Pinpoint the cell where the given text exists, returning its [X, Y] midpoint coordinate. 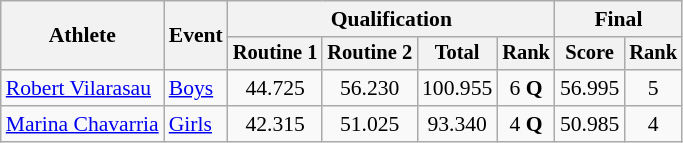
Marina Chavarria [82, 124]
56.230 [370, 88]
Score [590, 54]
93.340 [457, 124]
Routine 2 [370, 54]
51.025 [370, 124]
50.985 [590, 124]
Qualification [392, 19]
4 Q [526, 124]
Event [196, 36]
100.955 [457, 88]
4 [653, 124]
6 Q [526, 88]
Athlete [82, 36]
Robert Vilarasau [82, 88]
Total [457, 54]
56.995 [590, 88]
Girls [196, 124]
Final [618, 19]
5 [653, 88]
Routine 1 [276, 54]
Boys [196, 88]
44.725 [276, 88]
42.315 [276, 124]
